Return the (x, y) coordinate for the center point of the cell that contains the specified text.  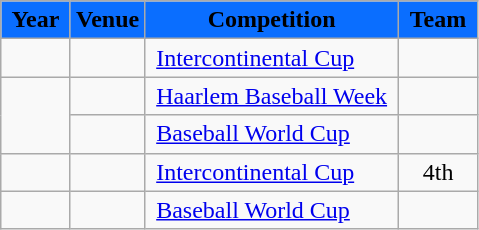
Haarlem Baseball Week (272, 96)
Team (438, 20)
Competition (272, 20)
4th (438, 172)
Year (36, 20)
Venue (107, 20)
